Determine the [x, y] coordinate at the center of the cell enclosing the given text.  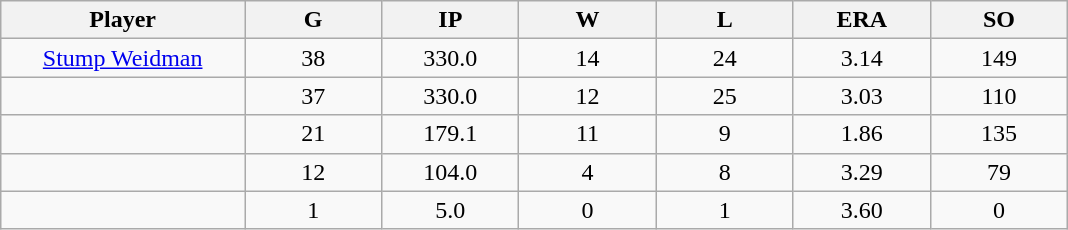
25 [724, 96]
3.14 [862, 58]
3.03 [862, 96]
79 [998, 172]
11 [588, 134]
3.60 [862, 210]
24 [724, 58]
G [314, 20]
110 [998, 96]
4 [588, 172]
21 [314, 134]
104.0 [450, 172]
38 [314, 58]
3.29 [862, 172]
179.1 [450, 134]
9 [724, 134]
SO [998, 20]
L [724, 20]
Stump Weidman [123, 58]
Player [123, 20]
135 [998, 134]
W [588, 20]
IP [450, 20]
37 [314, 96]
14 [588, 58]
5.0 [450, 210]
ERA [862, 20]
1.86 [862, 134]
149 [998, 58]
8 [724, 172]
